For the text-containing cell, return its midpoint in (x, y) coordinate format. 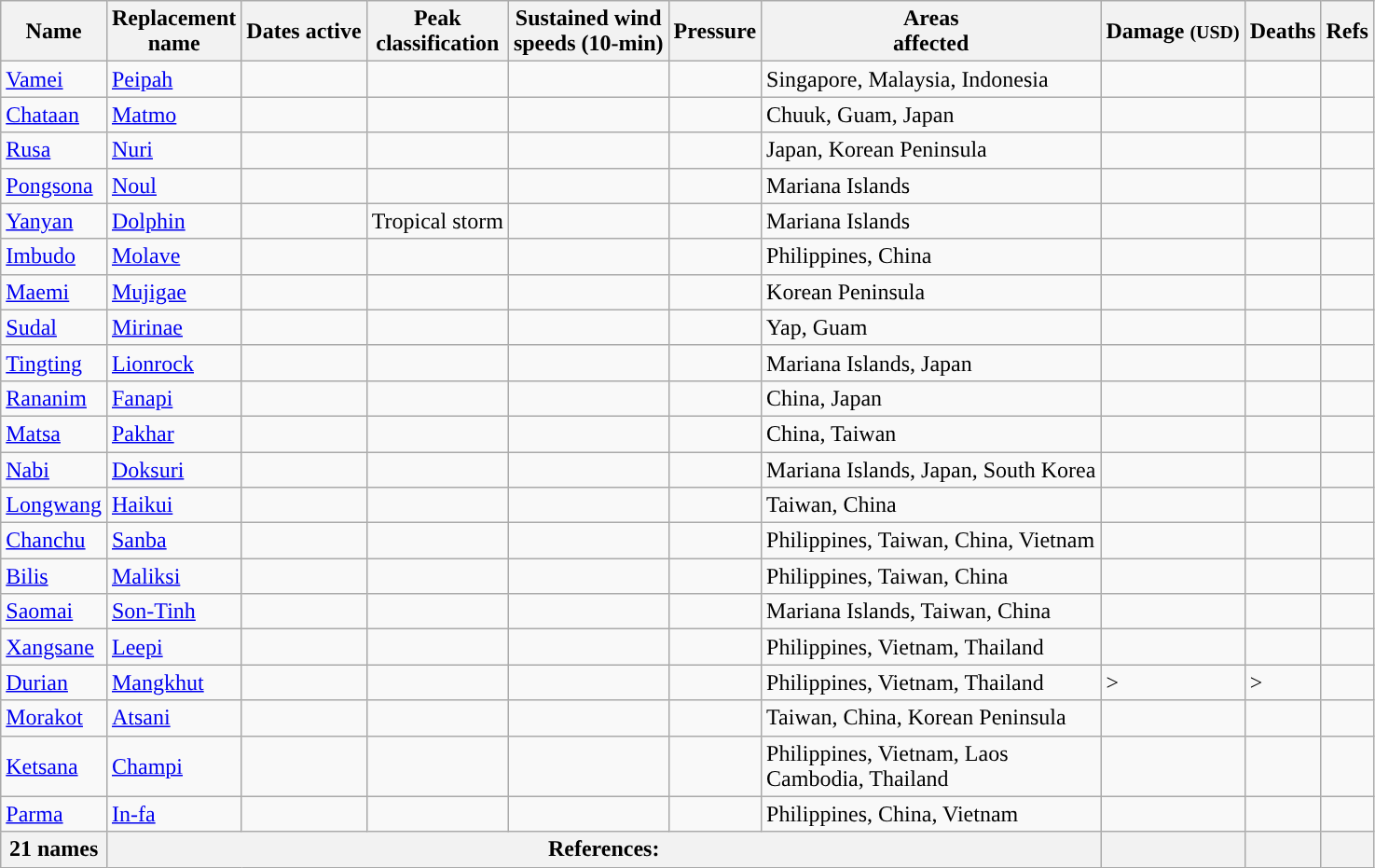
Maemi (54, 292)
Rananim (54, 398)
Taiwan, China, Korean Peninsula (931, 718)
In-fa (173, 814)
Philippines, China (931, 256)
Mangkhut (173, 682)
Fanapi (173, 398)
Nabi (54, 469)
Pakhar (173, 434)
Doksuri (173, 469)
Matsa (54, 434)
Parma (54, 814)
Tropical storm (437, 221)
Sanba (173, 541)
Mariana Islands, Taiwan, China (931, 612)
Taiwan, China (931, 505)
Longwang (54, 505)
Peipah (173, 79)
Noul (173, 186)
Dates active (304, 32)
Vamei (54, 79)
Imbudo (54, 256)
Mariana Islands, Japan (931, 363)
Yanyan (54, 221)
Molave (173, 256)
Peakclassification (437, 32)
Damage (USD) (1173, 32)
Son-Tinh (173, 612)
Yap, Guam (931, 327)
Haikui (173, 505)
Tingting (54, 363)
Areasaffected (931, 32)
Morakot (54, 718)
References: (603, 849)
Philippines, Taiwan, China (931, 576)
Sudal (54, 327)
Dolphin (173, 221)
Champi (173, 766)
Korean Peninsula (931, 292)
Nuri (173, 150)
21 names (54, 849)
Pressure (714, 32)
Rusa (54, 150)
Durian (54, 682)
Saomai (54, 612)
Bilis (54, 576)
Chanchu (54, 541)
Lionrock (173, 363)
Mirinae (173, 327)
Philippines, Taiwan, China, Vietnam (931, 541)
Maliksi (173, 576)
Matmo (173, 115)
Mujigae (173, 292)
Mariana Islands, Japan, South Korea (931, 469)
Atsani (173, 718)
Xangsane (54, 647)
Philippines, China, Vietnam (931, 814)
Pongsona (54, 186)
China, Japan (931, 398)
Name (54, 32)
Japan, Korean Peninsula (931, 150)
Chuuk, Guam, Japan (931, 115)
Refs (1347, 32)
Singapore, Malaysia, Indonesia (931, 79)
Philippines, Vietnam, LaosCambodia, Thailand (931, 766)
Sustained windspeeds (10-min) (588, 32)
Leepi (173, 647)
Deaths (1283, 32)
Chataan (54, 115)
Ketsana (54, 766)
Replacementname (173, 32)
China, Taiwan (931, 434)
